Find where the given text appears and provide that cell's center as (x, y) coordinate. 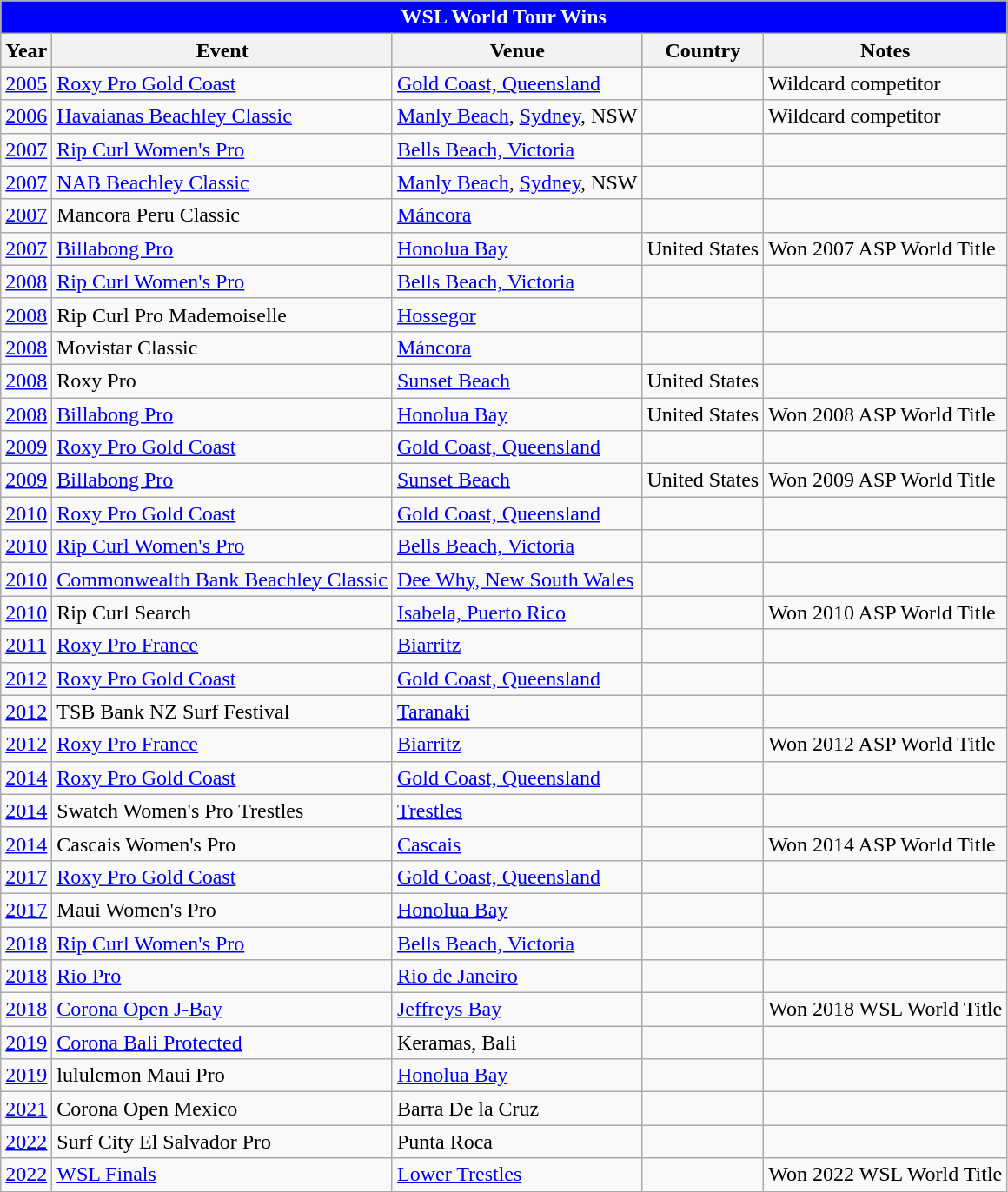
Corona Bali Protected (222, 1043)
2011 (26, 646)
Rip Curl Pro Mademoiselle (222, 315)
Dee Why, New South Wales (516, 579)
2006 (26, 116)
NAB Beachley Classic (222, 182)
lululemon Maui Pro (222, 1076)
Mancora Peru Classic (222, 215)
Country (703, 50)
2005 (26, 83)
Won 2008 ASP World Title (885, 414)
WSL Finals (222, 1175)
Rip Curl Search (222, 613)
Notes (885, 50)
Won 2010 ASP World Title (885, 613)
Roxy Pro (222, 381)
TSB Bank NZ Surf Festival (222, 712)
Cascais Women's Pro (222, 844)
Surf City El Salvador Pro (222, 1142)
Trestles (516, 811)
Lower Trestles (516, 1175)
Havaianas Beachley Classic (222, 116)
Won 2014 ASP World Title (885, 844)
Rio Pro (222, 977)
Maui Women's Pro (222, 910)
Rio de Janeiro (516, 977)
Commonwealth Bank Beachley Classic (222, 579)
Corona Open Mexico (222, 1109)
Won 2009 ASP World Title (885, 480)
Event (222, 50)
Swatch Women's Pro Trestles (222, 811)
Year (26, 50)
Punta Roca (516, 1142)
Movistar Classic (222, 348)
Won 2012 ASP World Title (885, 745)
Cascais (516, 844)
Barra De la Cruz (516, 1109)
2021 (26, 1109)
WSL World Tour Wins (504, 17)
Jeffreys Bay (516, 1010)
Won 2007 ASP World Title (885, 248)
Isabela, Puerto Rico (516, 613)
Venue (516, 50)
Corona Open J-Bay (222, 1010)
Keramas, Bali (516, 1043)
Won 2022 WSL World Title (885, 1175)
Won 2018 WSL World Title (885, 1010)
Taranaki (516, 712)
Hossegor (516, 315)
